Find where the given text appears and provide that cell's center as [x, y] coordinate. 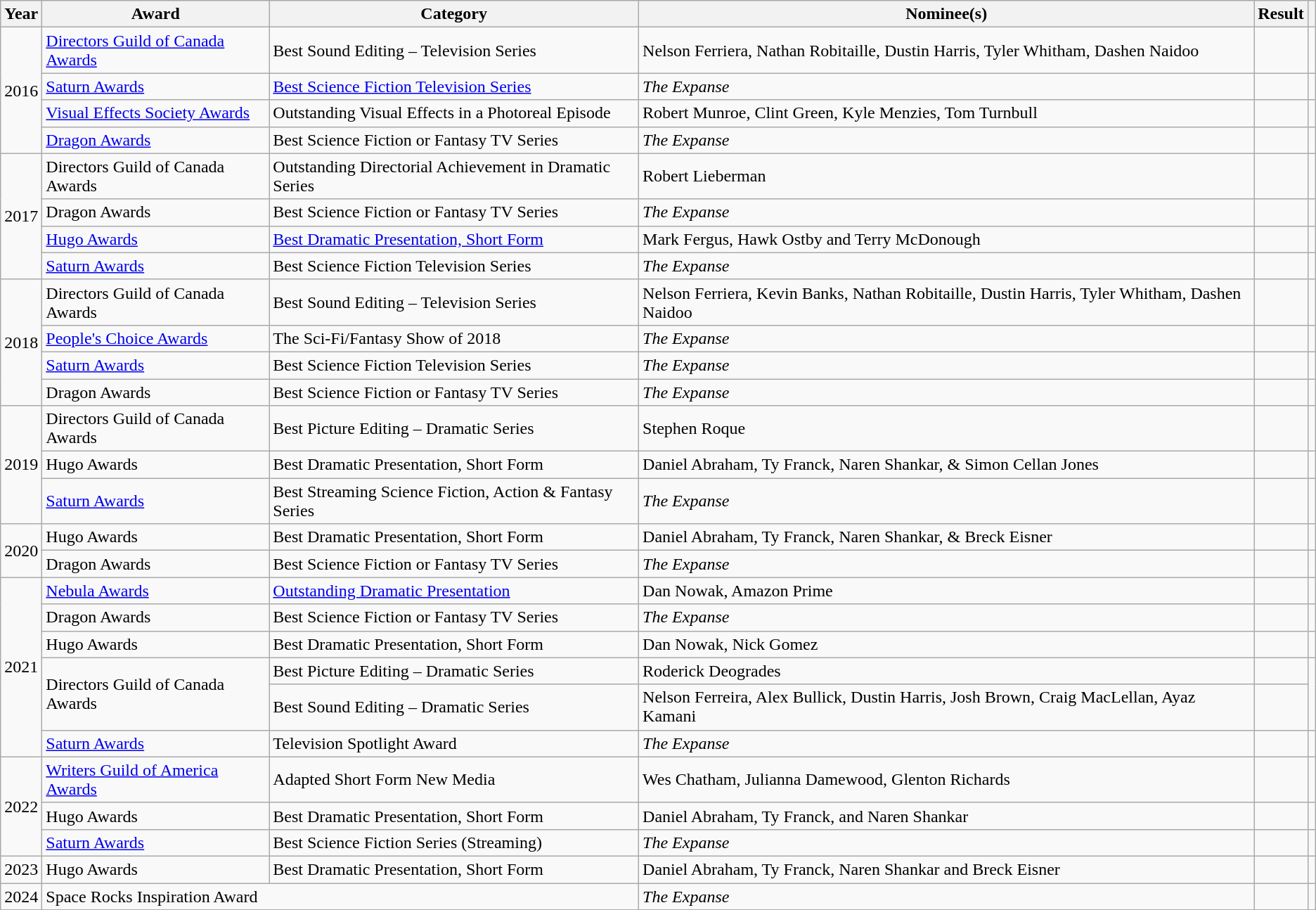
Daniel Abraham, Ty Franck, and Naren Shankar [946, 816]
Daniel Abraham, Ty Franck, Naren Shankar and Breck Eisner [946, 869]
2023 [21, 869]
Nebula Awards [156, 591]
2018 [21, 342]
2020 [21, 551]
Adapted Short Form New Media [454, 779]
2017 [21, 217]
Daniel Abraham, Ty Franck, Naren Shankar, & Simon Cellan Jones [946, 465]
Dan Nowak, Nick Gomez [946, 644]
Nelson Ferriera, Nathan Robitaille, Dustin Harris, Tyler Whitham, Dashen Naidoo [946, 51]
Outstanding Visual Effects in a Photoreal Episode [454, 113]
Nelson Ferreira, Alex Bullick, Dustin Harris, Josh Brown, Craig MacLellan, Ayaz Kamani [946, 707]
Roderick Deogrades [946, 671]
Result [1281, 14]
Television Spotlight Award [454, 743]
2024 [21, 897]
2019 [21, 465]
Writers Guild of America Awards [156, 779]
Mark Fergus, Hawk Ostby and Terry McDonough [946, 239]
Space Rocks Inspiration Award [340, 897]
Best Sound Editing – Dramatic Series [454, 707]
Nelson Ferriera, Kevin Banks, Nathan Robitaille, Dustin Harris, Tyler Whitham, Dashen Naidoo [946, 302]
Wes Chatham, Julianna Damewood, Glenton Richards [946, 779]
Robert Lieberman [946, 176]
Year [21, 14]
Outstanding Dramatic Presentation [454, 591]
2021 [21, 667]
2016 [21, 90]
Award [156, 14]
Stephen Roque [946, 429]
Nominee(s) [946, 14]
Best Science Fiction Series (Streaming) [454, 842]
Visual Effects Society Awards [156, 113]
People's Choice Awards [156, 338]
Robert Munroe, Clint Green, Kyle Menzies, Tom Turnbull [946, 113]
The Sci-Fi/Fantasy Show of 2018 [454, 338]
2022 [21, 806]
Daniel Abraham, Ty Franck, Naren Shankar, & Breck Eisner [946, 537]
Outstanding Directorial Achievement in Dramatic Series [454, 176]
Best Streaming Science Fiction, Action & Fantasy Series [454, 501]
Dan Nowak, Amazon Prime [946, 591]
Category [454, 14]
